From the cell containing the given text, extract its center point as [x, y] coordinate. 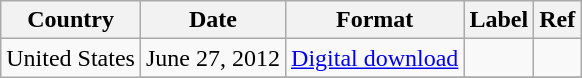
Ref [558, 20]
Label [499, 20]
Format [375, 20]
Date [212, 20]
United States [71, 58]
Digital download [375, 58]
Country [71, 20]
June 27, 2012 [212, 58]
